Capture the cell that displays the provided text and extract its (x, y) central coordinate. 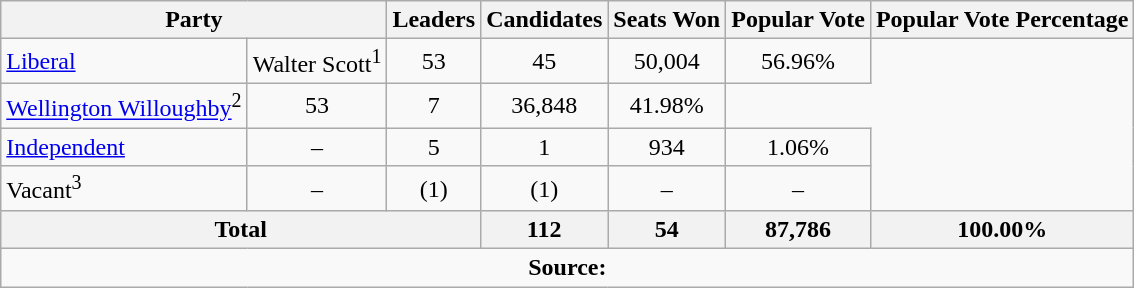
Independent (124, 147)
Seats Won (667, 20)
Vacant3 (124, 188)
Wellington Willoughby2 (124, 106)
Leaders (434, 20)
5 (434, 147)
Source: (568, 268)
Candidates (544, 20)
Walter Scott1 (317, 62)
Popular Vote Percentage (1002, 20)
112 (544, 230)
45 (544, 62)
934 (667, 147)
100.00% (1002, 230)
1 (544, 147)
50,004 (667, 62)
1.06% (798, 147)
7 (434, 106)
36,848 (544, 106)
Total (241, 230)
Party (194, 20)
Liberal (124, 62)
56.96% (798, 62)
87,786 (798, 230)
41.98% (667, 106)
Popular Vote (798, 20)
54 (667, 230)
